Output the (X, Y) coordinate of the center of the cell containing the given text.  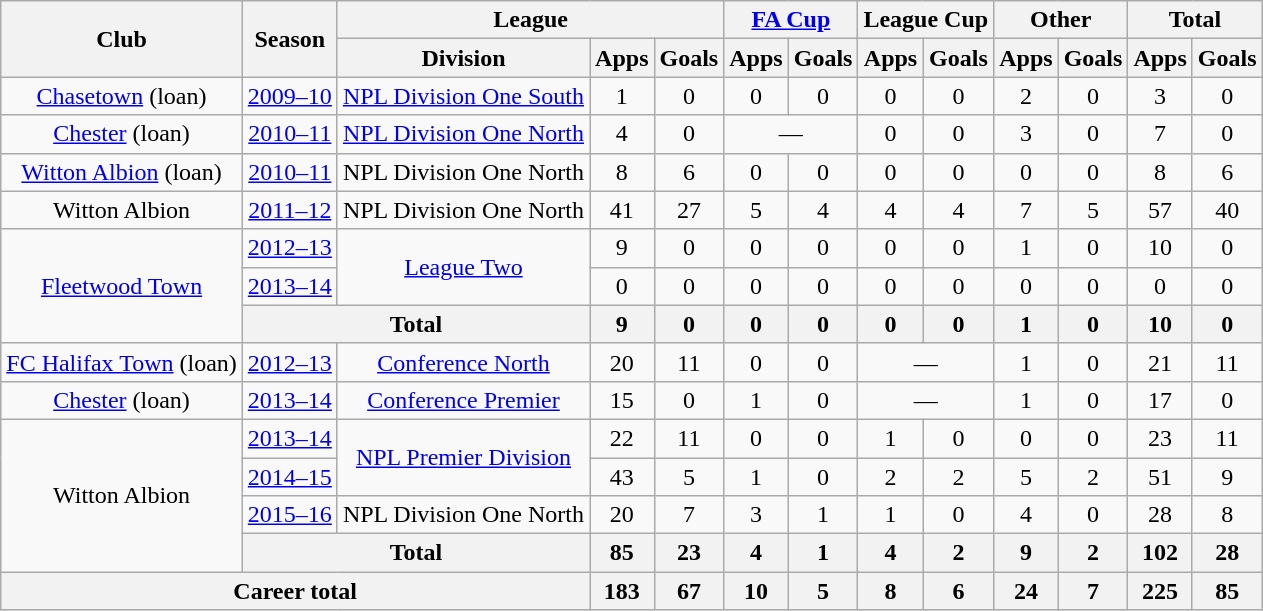
Fleetwood Town (122, 286)
Witton Albion (loan) (122, 172)
2009–10 (290, 96)
183 (622, 591)
40 (1227, 210)
2015–16 (290, 515)
Division (463, 58)
67 (689, 591)
57 (1160, 210)
27 (689, 210)
51 (1160, 477)
Club (122, 39)
Season (290, 39)
FC Halifax Town (loan) (122, 362)
41 (622, 210)
Other (1061, 20)
Conference Premier (463, 400)
Conference North (463, 362)
43 (622, 477)
102 (1160, 553)
League Two (463, 267)
17 (1160, 400)
2011–12 (290, 210)
15 (622, 400)
2014–15 (290, 477)
21 (1160, 362)
Career total (296, 591)
League (530, 20)
24 (1026, 591)
22 (622, 438)
Chasetown (loan) (122, 96)
League Cup (926, 20)
FA Cup (791, 20)
NPL Premier Division (463, 457)
NPL Division One South (463, 96)
225 (1160, 591)
